Find where the given text appears and provide that cell's center as [x, y] coordinate. 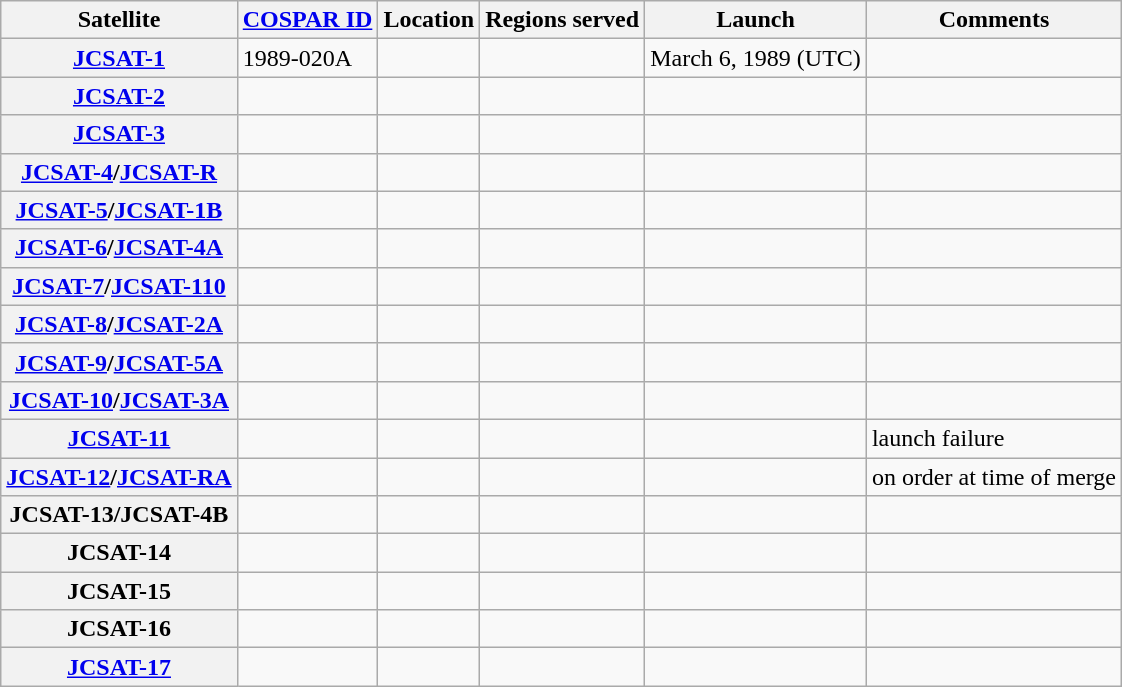
COSPAR ID [308, 20]
JCSAT-1 [119, 58]
JCSAT-11 [119, 438]
JCSAT-12/JCSAT-RA [119, 477]
Satellite [119, 20]
JCSAT-5/JCSAT-1B [119, 210]
1989-020A [308, 58]
JCSAT-6/JCSAT-4A [119, 248]
on order at time of merge [994, 477]
JCSAT-17 [119, 667]
JCSAT-9/JCSAT-5A [119, 362]
Regions served [562, 20]
JCSAT-16 [119, 629]
JCSAT-4/JCSAT-R [119, 172]
Location [429, 20]
JCSAT-3 [119, 134]
JCSAT-10/JCSAT-3A [119, 400]
JCSAT-13/JCSAT-4B [119, 515]
JCSAT-8/JCSAT-2A [119, 324]
March 6, 1989 (UTC) [756, 58]
JCSAT-7/JCSAT-110 [119, 286]
JCSAT-2 [119, 96]
launch failure [994, 438]
Launch [756, 20]
JCSAT-14 [119, 553]
Comments [994, 20]
JCSAT-15 [119, 591]
